Return the (x, y) coordinate for the center point of the cell that contains the specified text.  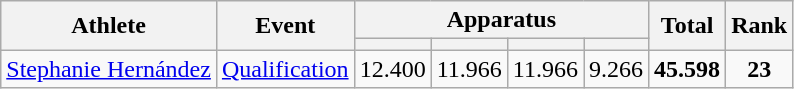
45.598 (688, 69)
Total (688, 26)
23 (760, 69)
12.400 (392, 69)
Qualification (285, 69)
Stephanie Hernández (109, 69)
Rank (760, 26)
Apparatus (501, 20)
Event (285, 26)
Athlete (109, 26)
9.266 (616, 69)
